Find where the given text appears and provide that cell's center as (X, Y) coordinate. 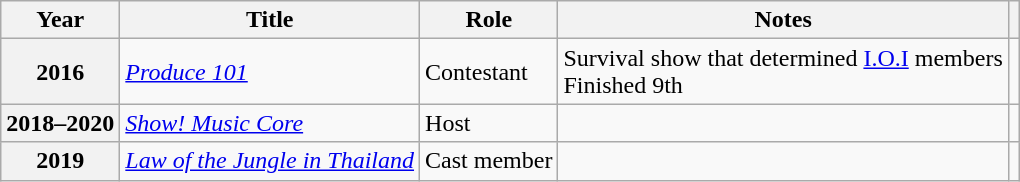
Survival show that determined I.O.I membersFinished 9th (783, 72)
Role (489, 20)
Year (60, 20)
2016 (60, 72)
Host (489, 123)
Cast member (489, 161)
2019 (60, 161)
Contestant (489, 72)
Show! Music Core (270, 123)
Notes (783, 20)
Law of the Jungle in Thailand (270, 161)
2018–2020 (60, 123)
Produce 101 (270, 72)
Title (270, 20)
